Capture the cell that displays the provided text and extract its (X, Y) central coordinate. 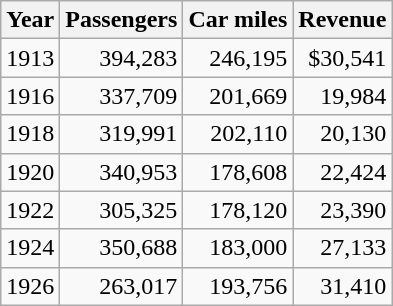
22,424 (342, 172)
Passengers (122, 20)
Year (30, 20)
202,110 (238, 134)
$30,541 (342, 58)
183,000 (238, 248)
1918 (30, 134)
319,991 (122, 134)
1920 (30, 172)
1913 (30, 58)
1926 (30, 286)
340,953 (122, 172)
27,133 (342, 248)
263,017 (122, 286)
178,120 (238, 210)
1924 (30, 248)
19,984 (342, 96)
1922 (30, 210)
1916 (30, 96)
337,709 (122, 96)
Car miles (238, 20)
305,325 (122, 210)
193,756 (238, 286)
394,283 (122, 58)
201,669 (238, 96)
23,390 (342, 210)
350,688 (122, 248)
31,410 (342, 286)
246,195 (238, 58)
178,608 (238, 172)
Revenue (342, 20)
20,130 (342, 134)
